Search for the cell housing the specified text and yield its [x, y] center coordinate. 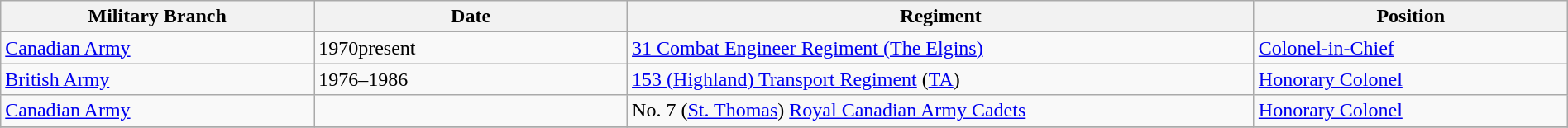
No. 7 (St. Thomas) Royal Canadian Army Cadets [941, 111]
1970present [471, 48]
1976–1986 [471, 79]
British Army [157, 79]
Position [1411, 17]
Military Branch [157, 17]
153 (Highland) Transport Regiment (TA) [941, 79]
31 Combat Engineer Regiment (The Elgins) [941, 48]
Date [471, 17]
Regiment [941, 17]
Colonel-in-Chief [1411, 48]
